Output the [X, Y] coordinate of the center of the cell containing the given text.  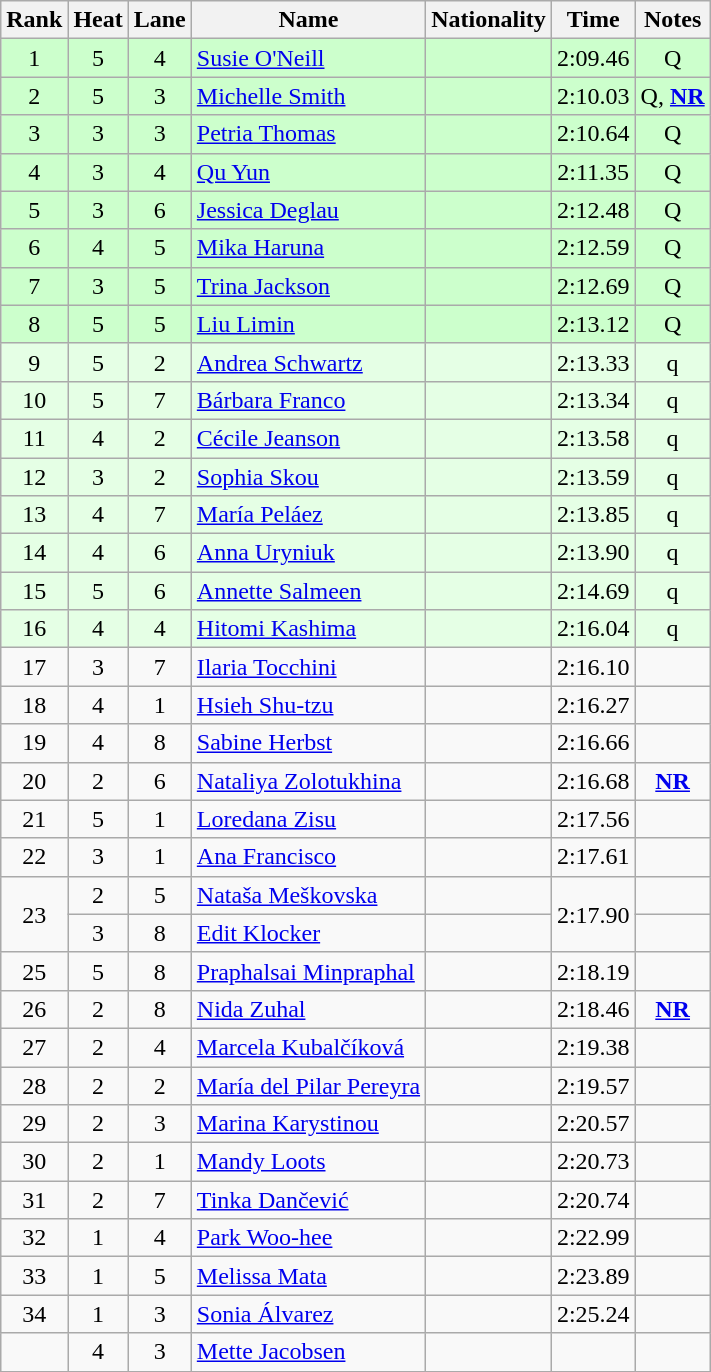
Hitomi Kashima [308, 629]
2:14.69 [593, 591]
Anna Uryniuk [308, 553]
Susie O'Neill [308, 58]
9 [34, 362]
2:13.90 [593, 553]
Hsieh Shu-tzu [308, 705]
2:12.69 [593, 286]
Nationality [489, 20]
2:13.59 [593, 477]
Ilaria Tocchini [308, 667]
27 [34, 1047]
Edit Klocker [308, 933]
16 [34, 629]
2:16.68 [593, 781]
2:10.03 [593, 96]
2:16.66 [593, 743]
Park Woo-hee [308, 1238]
2:20.57 [593, 1124]
29 [34, 1124]
17 [34, 667]
Mette Jacobsen [308, 1352]
2:25.24 [593, 1314]
Qu Yun [308, 172]
Jessica Deglau [308, 210]
2:09.46 [593, 58]
Lane [160, 20]
2:11.35 [593, 172]
2:16.04 [593, 629]
Loredana Zisu [308, 819]
14 [34, 553]
30 [34, 1162]
28 [34, 1085]
Time [593, 20]
2:20.73 [593, 1162]
María Peláez [308, 515]
María del Pilar Pereyra [308, 1085]
Marcela Kubalčíková [308, 1047]
2:17.56 [593, 819]
12 [34, 477]
Heat [98, 20]
Ana Francisco [308, 857]
2:13.33 [593, 362]
2:13.12 [593, 324]
32 [34, 1238]
26 [34, 1009]
20 [34, 781]
Sabine Herbst [308, 743]
Annette Salmeen [308, 591]
2:22.99 [593, 1238]
2:18.46 [593, 1009]
Mandy Loots [308, 1162]
Nataša Meškovska [308, 895]
Michelle Smith [308, 96]
2:16.10 [593, 667]
Q, NR [672, 96]
25 [34, 971]
Sophia Skou [308, 477]
2:20.74 [593, 1200]
Rank [34, 20]
23 [34, 914]
Mika Haruna [308, 248]
2:18.19 [593, 971]
Name [308, 20]
Trina Jackson [308, 286]
22 [34, 857]
21 [34, 819]
Sonia Álvarez [308, 1314]
2:12.59 [593, 248]
15 [34, 591]
Notes [672, 20]
2:23.89 [593, 1276]
31 [34, 1200]
2:19.38 [593, 1047]
Marina Karystinou [308, 1124]
2:17.61 [593, 857]
19 [34, 743]
11 [34, 438]
2:19.57 [593, 1085]
Bárbara Franco [308, 400]
2:10.64 [593, 134]
2:17.90 [593, 914]
2:13.34 [593, 400]
Nataliya Zolotukhina [308, 781]
33 [34, 1276]
Melissa Mata [308, 1276]
18 [34, 705]
13 [34, 515]
2:13.58 [593, 438]
10 [34, 400]
Liu Limin [308, 324]
Tinka Dančević [308, 1200]
Cécile Jeanson [308, 438]
Praphalsai Minpraphal [308, 971]
Petria Thomas [308, 134]
2:13.85 [593, 515]
Nida Zuhal [308, 1009]
34 [34, 1314]
2:16.27 [593, 705]
Andrea Schwartz [308, 362]
2:12.48 [593, 210]
